Return (x, y) of the center of cell containing provided text 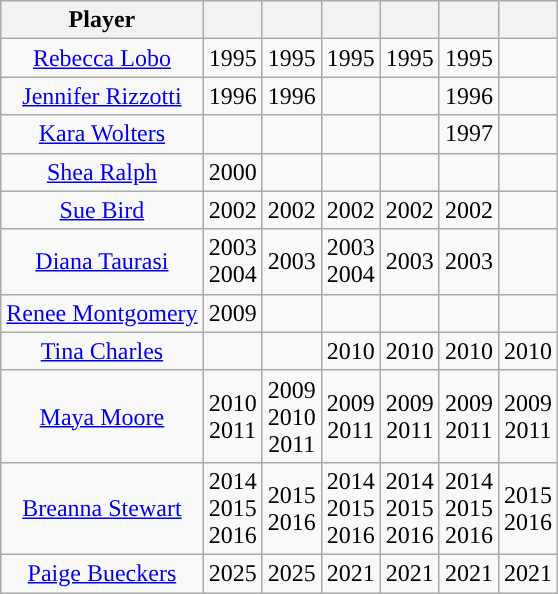
Diana Taurasi (102, 262)
Shea Ralph (102, 172)
Player (102, 20)
Tina Charles (102, 351)
2009 2010 2011 (292, 416)
Rebecca Lobo (102, 58)
Breanna Stewart (102, 508)
2009 (232, 313)
2010 2011 (232, 416)
Maya Moore (102, 416)
Kara Wolters (102, 134)
Jennifer Rizzotti (102, 96)
2000 (232, 172)
Sue Bird (102, 210)
Paige Bueckers (102, 573)
Renee Montgomery (102, 313)
1997 (468, 134)
